Provide the (X, Y) coordinate of the cell's center where the given text is located.  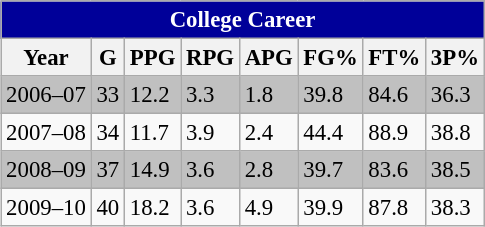
FG% (330, 57)
G (108, 57)
38.8 (456, 133)
College Career (242, 20)
87.8 (394, 208)
APG (268, 57)
39.7 (330, 170)
4.9 (268, 208)
40 (108, 208)
39.9 (330, 208)
37 (108, 170)
38.5 (456, 170)
88.9 (394, 133)
11.7 (153, 133)
14.9 (153, 170)
3.3 (210, 95)
RPG (210, 57)
2007–08 (46, 133)
FT% (394, 57)
2.4 (268, 133)
44.4 (330, 133)
2006–07 (46, 95)
84.6 (394, 95)
2.8 (268, 170)
Year (46, 57)
33 (108, 95)
39.8 (330, 95)
38.3 (456, 208)
1.8 (268, 95)
34 (108, 133)
2009–10 (46, 208)
2008–09 (46, 170)
3P% (456, 57)
36.3 (456, 95)
18.2 (153, 208)
PPG (153, 57)
83.6 (394, 170)
12.2 (153, 95)
3.9 (210, 133)
